For the text-containing cell, return its midpoint in [x, y] coordinate format. 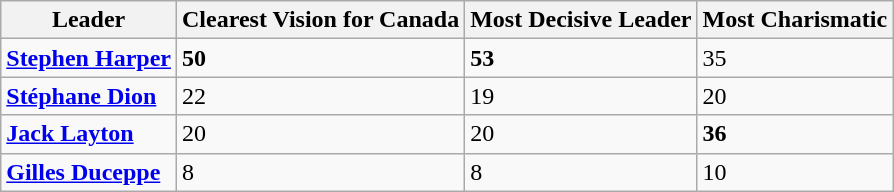
35 [795, 58]
36 [795, 134]
Stéphane Dion [89, 96]
Stephen Harper [89, 58]
Leader [89, 20]
19 [581, 96]
Gilles Duceppe [89, 172]
53 [581, 58]
Most Charismatic [795, 20]
Most Decisive Leader [581, 20]
22 [320, 96]
Clearest Vision for Canada [320, 20]
10 [795, 172]
Jack Layton [89, 134]
50 [320, 58]
